Extract the [X, Y] coordinate from the center of the cell holding the provided text.  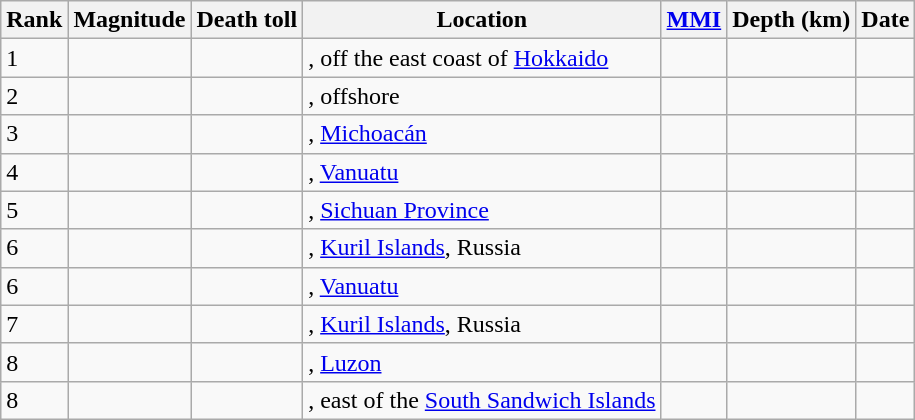
4 [34, 172]
, east of the South Sandwich Islands [482, 400]
5 [34, 210]
7 [34, 324]
, Luzon [482, 362]
3 [34, 134]
MMI [694, 20]
Rank [34, 20]
Magnitude [130, 20]
Death toll [247, 20]
2 [34, 96]
Location [482, 20]
, Sichuan Province [482, 210]
, off the east coast of Hokkaido [482, 58]
Depth (km) [792, 20]
, Michoacán [482, 134]
Date [886, 20]
1 [34, 58]
, offshore [482, 96]
